Output the (x, y) coordinate of the center of the cell containing the given text.  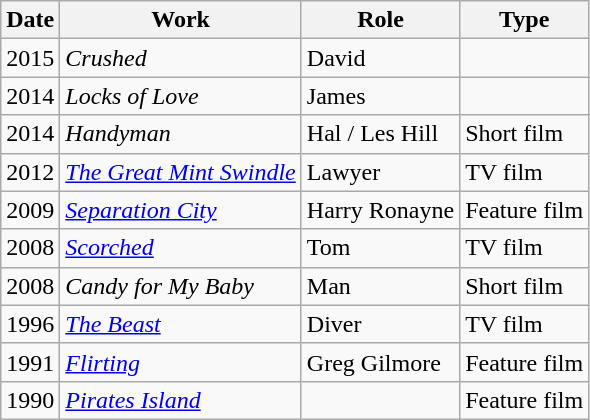
The Beast (181, 324)
2015 (30, 58)
Scorched (181, 248)
Tom (380, 248)
The Great Mint Swindle (181, 172)
2012 (30, 172)
Locks of Love (181, 96)
Date (30, 20)
Role (380, 20)
Flirting (181, 362)
Diver (380, 324)
Work (181, 20)
Handyman (181, 134)
Candy for My Baby (181, 286)
Lawyer (380, 172)
1996 (30, 324)
Harry Ronayne (380, 210)
Man (380, 286)
1991 (30, 362)
Type (524, 20)
Hal / Les Hill (380, 134)
Greg Gilmore (380, 362)
Crushed (181, 58)
Separation City (181, 210)
2009 (30, 210)
James (380, 96)
David (380, 58)
1990 (30, 400)
Pirates Island (181, 400)
